Identify which cell holds the provided text, then report its [X, Y] central coordinate. 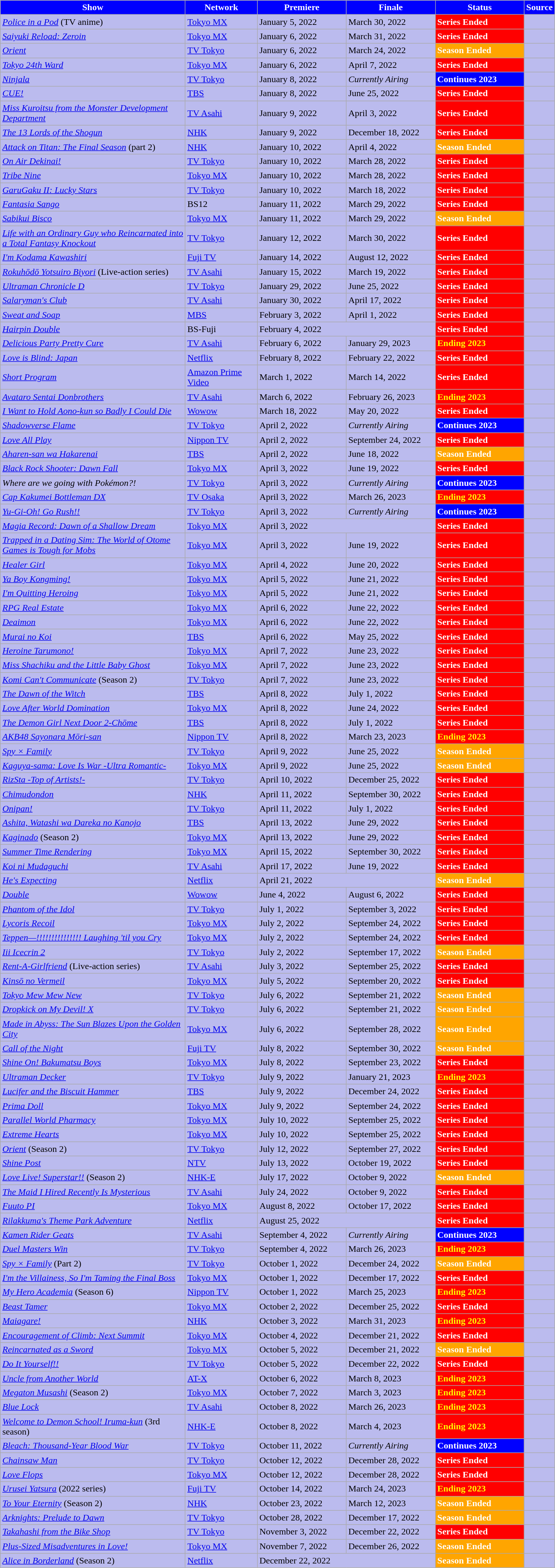
January 29, 2022 [302, 286]
October 7, 2022 [302, 1393]
RPG Real Estate [93, 608]
Aharen-san wa Hakarenai [93, 454]
Ashita, Watashi wa Dareka no Kanojo [93, 823]
February 4, 2022 [346, 329]
May 20, 2022 [391, 411]
Fuuto PI [93, 1206]
July 13, 2022 [302, 1163]
March 23, 2023 [391, 737]
June 4, 2022 [302, 894]
November 7, 2022 [302, 1546]
March 14, 2022 [391, 377]
Kaguya-sama: Love Is War -Ultra Romantic- [93, 766]
NTV [222, 1163]
Magia Record: Dawn of a Shallow Dream [93, 526]
Urusei Yatsura (2022 series) [93, 1489]
Reincarnated as a Sword [93, 1349]
October 6, 2022 [302, 1378]
September 28, 2022 [391, 1029]
Do It Yourself!! [93, 1364]
Love After World Domination [93, 708]
January 14, 2022 [302, 257]
Onipan! [93, 808]
Salaryman's Club [93, 300]
December 18, 2022 [391, 132]
Love All Play [93, 440]
TV Osaka [222, 497]
March 4, 2023 [391, 1426]
January 12, 2022 [302, 238]
Sweat and Soap [93, 315]
I'm Kodama Kawashiri [93, 257]
Life with an Ordinary Guy who Reincarnated into a Total Fantasy Knockout [93, 238]
February 8, 2022 [302, 358]
Kinsō no Vermeil [93, 981]
June 18, 2022 [391, 454]
June 24, 2022 [391, 708]
Plus-Sized Misadventures in Love! [93, 1546]
Love Live! Superstar!! (Season 2) [93, 1178]
June 20, 2022 [391, 565]
The Demon Girl Next Door 2-Chōme [93, 723]
March 6, 2022 [302, 397]
Kaginado (Season 2) [93, 837]
Show [93, 8]
Megaton Musashi (Season 2) [93, 1393]
September 17, 2022 [391, 952]
Fantasia Sango [93, 204]
Ultraman Chronicle D [93, 286]
The Dawn of the Witch [93, 694]
February 3, 2022 [302, 315]
September 27, 2022 [391, 1148]
March 31, 2022 [391, 36]
Delicious Party Pretty Cure [93, 343]
Yu-Gi-Oh! Go Rush!! [93, 511]
October 2, 2022 [302, 1306]
Black Rock Shooter: Dawn Fall [93, 469]
Saiyuki Reload: Zeroin [93, 36]
Miss Shachiku and the Little Baby Ghost [93, 665]
Rilakkuma's Theme Park Adventure [93, 1220]
April 15, 2022 [302, 851]
Arknights: Prelude to Dawn [93, 1517]
Kamen Rider Geats [93, 1235]
January 15, 2022 [302, 272]
Premiere [302, 8]
Rokuhōdō Yotsuiro Biyori (Live-action series) [93, 272]
April 1, 2022 [391, 315]
September 23, 2022 [391, 1063]
Iii Icecrin 2 [93, 952]
Lucifer and the Biscuit Hammer [93, 1091]
Chimudondon [93, 794]
CUE! [93, 93]
August 12, 2022 [391, 257]
September 20, 2022 [391, 981]
Where are we going with Pokémon?! [93, 483]
BS12 [222, 204]
Deaimon [93, 622]
July 5, 2022 [302, 981]
I'm the Villainess, So I'm Taming the Final Boss [93, 1278]
I Want to Hold Aono-kun so Badly I Could Die [93, 411]
Love is Blind: Japan [93, 358]
July 24, 2022 [302, 1192]
April 21, 2022 [346, 880]
Short Program [93, 377]
Extreme Hearts [93, 1134]
Blue Lock [93, 1407]
Parallel World Pharmacy [93, 1120]
Hairpin Double [93, 329]
Chainsaw Man [93, 1460]
Miss Kuroitsu from the Monster Development Department [93, 113]
Dropkick on My Devil! X [93, 1009]
January 5, 2022 [302, 22]
March 24, 2023 [391, 1489]
BS-Fuji [222, 329]
On Air Dekinai! [93, 161]
Attack on Titan: The Final Season (part 2) [93, 147]
August 8, 2022 [302, 1206]
He's Expecting [93, 880]
Uncle from Another World [93, 1378]
March 8, 2023 [391, 1378]
February 22, 2022 [391, 358]
October 28, 2022 [302, 1517]
Amazon Prime Video [222, 377]
Cap Kakumei Bottleman DX [93, 497]
August 25, 2022 [346, 1220]
Tribe Nine [93, 175]
Teppen—!!!!!!!!!!!!!!! Laughing 'til you Cry [93, 938]
March 3, 2023 [391, 1393]
Summer Time Rendering [93, 851]
January 21, 2023 [391, 1077]
Rent-A-Girlfriend (Live-action series) [93, 966]
October 4, 2022 [302, 1335]
The 13 Lords of the Shogun [93, 132]
Police in a Pod (TV anime) [93, 22]
Ninjala [93, 79]
Love Flops [93, 1475]
February 6, 2022 [302, 343]
Avataro Sentai Donbrothers [93, 397]
AT-X [222, 1378]
Lycoris Recoil [93, 923]
Duel Masters Win [93, 1249]
Healer Girl [93, 565]
October 19, 2022 [391, 1163]
October 14, 2022 [302, 1489]
Alice in Borderland (Season 2) [93, 1560]
Network [222, 8]
I'm Quitting Heroing [93, 593]
Trapped in a Dating Sim: The World of Otome Games is Tough for Mobs [93, 545]
Source [540, 8]
Prima Doll [93, 1106]
March 31, 2023 [391, 1321]
MBS [222, 315]
January 29, 2023 [391, 343]
December 26, 2022 [391, 1546]
Maiagare! [93, 1321]
RizSta -Top of Artists!- [93, 780]
July 3, 2022 [302, 966]
March 12, 2023 [391, 1503]
Komi Can't Communicate (Season 2) [93, 680]
October 17, 2022 [391, 1206]
May 25, 2022 [391, 636]
The Maid I Hired Recently Is Mysterious [93, 1192]
Made in Abyss: The Sun Blazes Upon the Golden City [93, 1029]
January 30, 2022 [302, 300]
Tokyo Mew Mew New [93, 995]
Call of the Night [93, 1048]
Takahashi from the Bike Shop [93, 1532]
My Hero Academia (Season 6) [93, 1292]
Beast Tamer [93, 1306]
November 3, 2022 [302, 1532]
Murai no Koi [93, 636]
October 11, 2022 [302, 1446]
Double [93, 894]
March 24, 2022 [391, 51]
Orient (Season 2) [93, 1148]
Shine Post [93, 1163]
Finale [391, 8]
Orient [93, 51]
Heroine Tarumono! [93, 651]
Spy × Family (Part 2) [93, 1263]
Phantom of the Idol [93, 909]
March 19, 2022 [391, 272]
September 3, 2022 [391, 909]
Ya Boy Kongming! [93, 579]
Spy × Family [93, 751]
October 23, 2022 [302, 1503]
July 17, 2022 [302, 1178]
March 25, 2023 [391, 1292]
AKB48 Sayonara Mōri-san [93, 737]
July 12, 2022 [302, 1148]
February 26, 2023 [391, 397]
Shadowverse Flame [93, 425]
Status [480, 8]
Encouragement of Climb: Next Summit [93, 1335]
Ultraman Decker [93, 1077]
Koi ni Mudaguchi [93, 866]
To Your Eternity (Season 2) [93, 1503]
Welcome to Demon School! Iruma-kun (3rd season) [93, 1426]
August 6, 2022 [391, 894]
October 3, 2022 [302, 1321]
Tokyo 24th Ward [93, 65]
April 10, 2022 [302, 780]
GaruGaku II: Lucky Stars [93, 190]
March 1, 2022 [302, 377]
Sabikui Bisco [93, 219]
Shine On! Bakumatsu Boys [93, 1063]
Bleach: Thousand-Year Blood War [93, 1446]
